Pinpoint the cell where the given text exists, returning its [X, Y] midpoint coordinate. 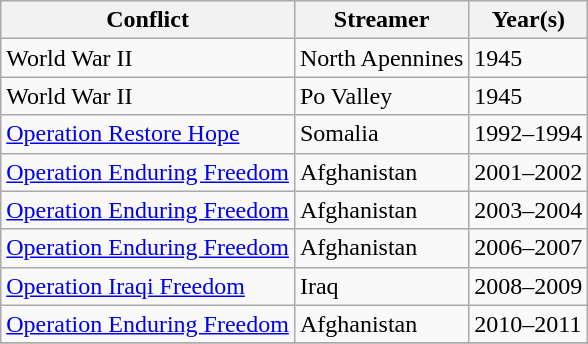
Streamer [381, 20]
Somalia [381, 134]
2010–2011 [528, 324]
Conflict [148, 20]
2006–2007 [528, 248]
1992–1994 [528, 134]
2001–2002 [528, 172]
Iraq [381, 286]
Operation Restore Hope [148, 134]
Year(s) [528, 20]
North Apennines [381, 58]
Po Valley [381, 96]
2003–2004 [528, 210]
Operation Iraqi Freedom [148, 286]
2008–2009 [528, 286]
